Determine the (x, y) coordinate at the center of the cell enclosing the given text.  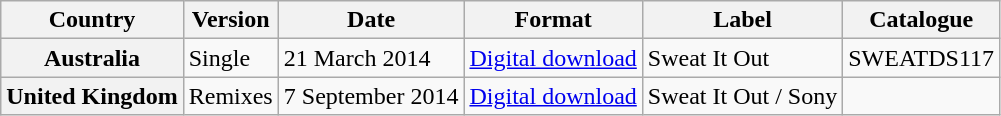
Sweat It Out / Sony (742, 96)
Remixes (230, 96)
Version (230, 20)
SWEATDS117 (922, 58)
21 March 2014 (371, 58)
Label (742, 20)
Date (371, 20)
Catalogue (922, 20)
United Kingdom (92, 96)
Country (92, 20)
Australia (92, 58)
Format (553, 20)
Sweat It Out (742, 58)
7 September 2014 (371, 96)
Single (230, 58)
